Extract the (x, y) coordinate from the center of the cell holding the provided text.  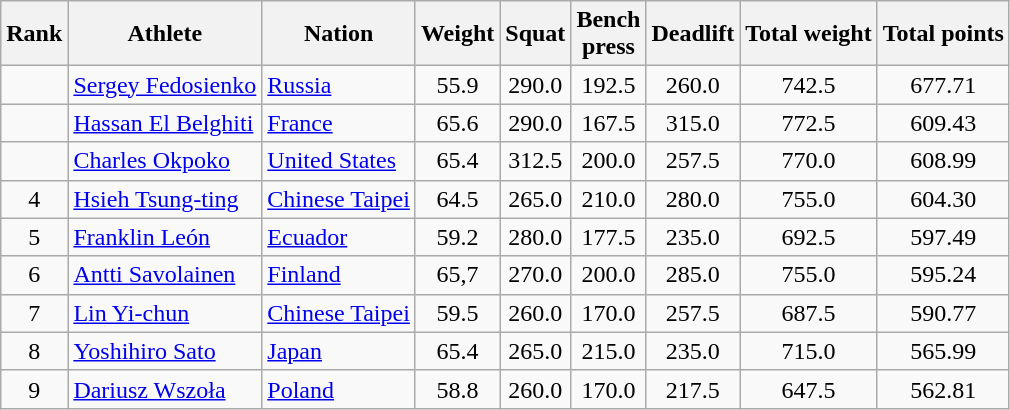
Hassan El Belghiti (165, 123)
285.0 (693, 275)
715.0 (809, 351)
Franklin León (165, 237)
167.5 (608, 123)
Yoshihiro Sato (165, 351)
604.30 (943, 199)
Poland (339, 389)
Rank (34, 34)
4 (34, 199)
597.49 (943, 237)
Dariusz Wszoła (165, 389)
65.6 (457, 123)
270.0 (536, 275)
647.5 (809, 389)
59.2 (457, 237)
210.0 (608, 199)
Finland (339, 275)
Sergey Fedosienko (165, 85)
Charles Okpoko (165, 161)
687.5 (809, 313)
590.77 (943, 313)
58.8 (457, 389)
565.99 (943, 351)
562.81 (943, 389)
315.0 (693, 123)
312.5 (536, 161)
Nation (339, 34)
608.99 (943, 161)
Weight (457, 34)
609.43 (943, 123)
177.5 (608, 237)
772.5 (809, 123)
595.24 (943, 275)
Japan (339, 351)
192.5 (608, 85)
Squat (536, 34)
France (339, 123)
64.5 (457, 199)
9 (34, 389)
Athlete (165, 34)
217.5 (693, 389)
Russia (339, 85)
677.71 (943, 85)
7 (34, 313)
United States (339, 161)
59.5 (457, 313)
8 (34, 351)
Benchpress (608, 34)
Hsieh Tsung-ting (165, 199)
770.0 (809, 161)
Ecuador (339, 237)
Lin Yi-chun (165, 313)
Deadlift (693, 34)
Total weight (809, 34)
6 (34, 275)
65,7 (457, 275)
Total points (943, 34)
5 (34, 237)
692.5 (809, 237)
55.9 (457, 85)
Antti Savolainen (165, 275)
215.0 (608, 351)
742.5 (809, 85)
